Scan for the cell matching the given text and deliver its (X, Y) coordinate at center. 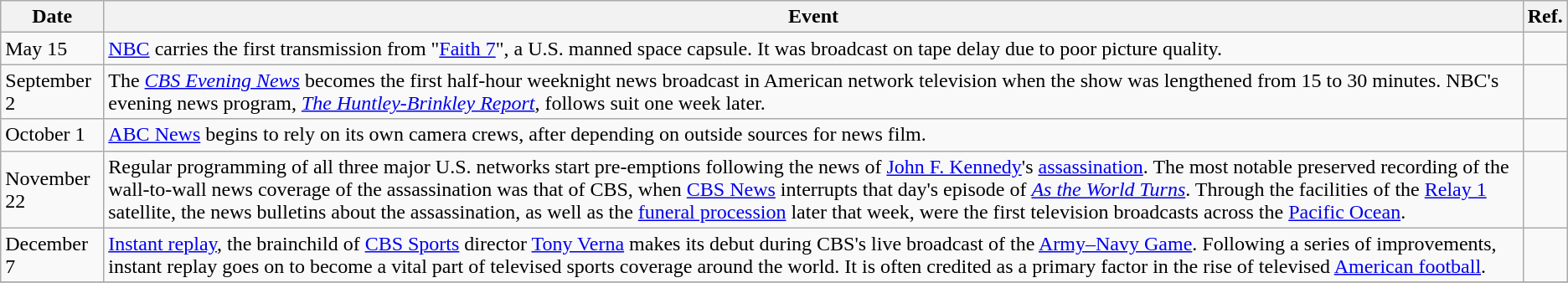
ABC News begins to rely on its own camera crews, after depending on outside sources for news film. (813, 135)
NBC carries the first transmission from "Faith 7", a U.S. manned space capsule. It was broadcast on tape delay due to poor picture quality. (813, 49)
Event (813, 17)
May 15 (52, 49)
November 22 (52, 189)
September 2 (52, 92)
Date (52, 17)
October 1 (52, 135)
Ref. (1545, 17)
December 7 (52, 255)
